Find where the given text appears and provide that cell's center as [X, Y] coordinate. 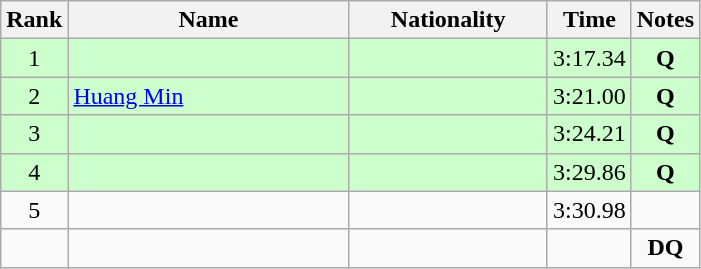
Notes [665, 20]
Nationality [448, 20]
4 [34, 172]
3:30.98 [589, 210]
5 [34, 210]
3:17.34 [589, 58]
3:21.00 [589, 96]
3:29.86 [589, 172]
Huang Min [208, 96]
2 [34, 96]
Time [589, 20]
3 [34, 134]
Name [208, 20]
1 [34, 58]
DQ [665, 248]
Rank [34, 20]
3:24.21 [589, 134]
